Capture the cell that displays the provided text and extract its [X, Y] central coordinate. 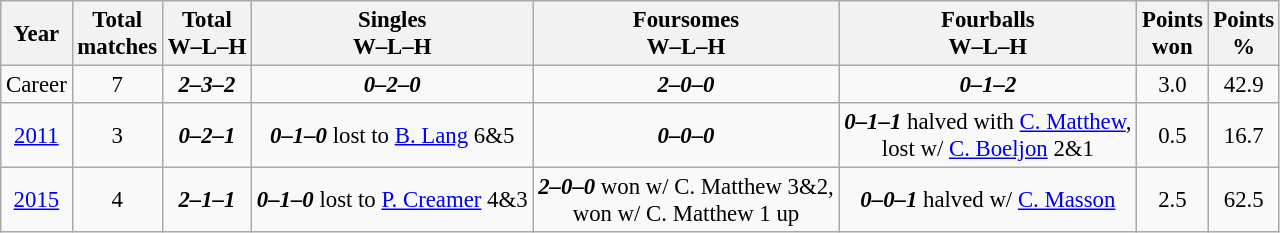
2011 [36, 136]
Year [36, 34]
2015 [36, 200]
Career [36, 85]
42.9 [1244, 85]
2–0–0 won w/ C. Matthew 3&2, won w/ C. Matthew 1 up [686, 200]
7 [117, 85]
4 [117, 200]
3.0 [1172, 85]
2–0–0 [686, 85]
0.5 [1172, 136]
3 [117, 136]
Pointswon [1172, 34]
2–1–1 [206, 200]
0–1–1 halved with C. Matthew,lost w/ C. Boeljon 2&1 [988, 136]
0–2–0 [392, 85]
0–1–2 [988, 85]
FourballsW–L–H [988, 34]
FoursomesW–L–H [686, 34]
TotalW–L–H [206, 34]
SinglesW–L–H [392, 34]
62.5 [1244, 200]
0–1–0 lost to P. Creamer 4&3 [392, 200]
2.5 [1172, 200]
0–0–1 halved w/ C. Masson [988, 200]
Points% [1244, 34]
2–3–2 [206, 85]
0–0–0 [686, 136]
0–1–0 lost to B. Lang 6&5 [392, 136]
0–2–1 [206, 136]
16.7 [1244, 136]
Totalmatches [117, 34]
